For the text-containing cell, return its midpoint in (x, y) coordinate format. 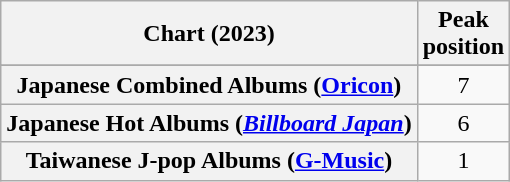
Chart (2023) (209, 34)
Japanese Hot Albums (Billboard Japan) (209, 123)
Japanese Combined Albums (Oricon) (209, 85)
6 (463, 123)
Taiwanese J-pop Albums (G-Music) (209, 161)
1 (463, 161)
Peakposition (463, 34)
7 (463, 85)
